Provide the (X, Y) coordinate of the cell's center where the given text is located.  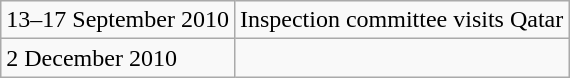
2 December 2010 (118, 58)
Inspection committee visits Qatar (401, 20)
13–17 September 2010 (118, 20)
